From the cell containing the given text, extract its center point as (X, Y) coordinate. 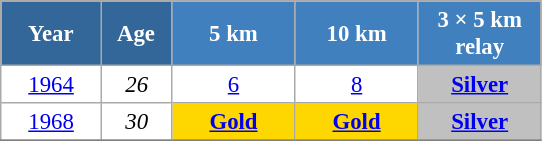
Year (52, 34)
8 (356, 85)
10 km (356, 34)
1964 (52, 85)
3 × 5 km relay (480, 34)
6 (234, 85)
1968 (52, 122)
30 (136, 122)
26 (136, 85)
Age (136, 34)
5 km (234, 34)
